Detect which cell encompasses the target text, then output its [X, Y] center coordinate. 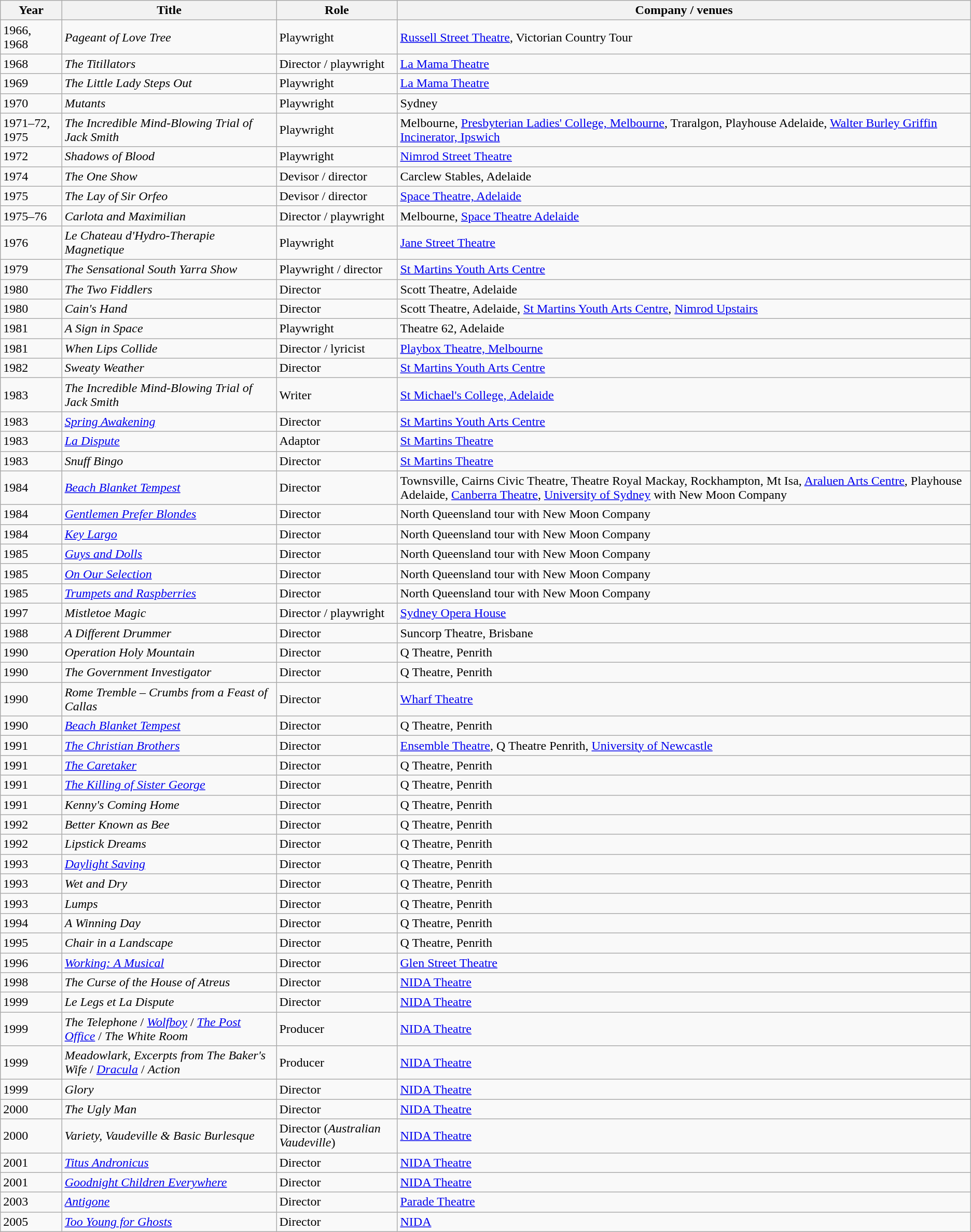
The Titillators [169, 64]
Goodnight Children Everywhere [169, 1182]
Nimrod Street Theatre [684, 157]
Better Known as Bee [169, 824]
Guys and Dolls [169, 554]
1975 [31, 196]
Space Theatre, Adelaide [684, 196]
Daylight Saving [169, 864]
The Little Lady Steps Out [169, 83]
Gentlemen Prefer Blondes [169, 514]
1994 [31, 923]
The Killing of Sister George [169, 785]
NIDA [684, 1222]
Rome Tremble – Crumbs from a Feast of Callas [169, 699]
Mistletoe Magic [169, 613]
Ensemble Theatre, Q Theatre Penrith, University of Newcastle [684, 746]
Lumps [169, 903]
The Ugly Man [169, 1109]
Lipstick Dreams [169, 844]
Adaptor [337, 441]
1975–76 [31, 216]
Chair in a Landscape [169, 943]
1995 [31, 943]
2005 [31, 1222]
Kenny's Coming Home [169, 805]
2003 [31, 1202]
Playwright / director [337, 269]
Jane Street Theatre [684, 243]
Year [31, 10]
Spring Awakening [169, 422]
The One Show [169, 176]
1968 [31, 64]
Parade Theatre [684, 1202]
Suncorp Theatre, Brisbane [684, 633]
Trumpets and Raspberries [169, 593]
Scott Theatre, Adelaide, St Martins Youth Arts Centre, Nimrod Upstairs [684, 309]
1988 [31, 633]
1966, 1968 [31, 37]
1976 [31, 243]
A Different Drummer [169, 633]
Role [337, 10]
1996 [31, 963]
Antigone [169, 1202]
Mutants [169, 103]
1972 [31, 157]
1974 [31, 176]
1979 [31, 269]
Key Largo [169, 534]
Sydney Opera House [684, 613]
La Dispute [169, 441]
1970 [31, 103]
1997 [31, 613]
Wet and Dry [169, 884]
Carlota and Maximilian [169, 216]
The Sensational South Yarra Show [169, 269]
Melbourne, Presbyterian Ladies' College, Melbourne, Traralgon, Playhouse Adelaide, Walter Burley Griffin Incinerator, Ipswich [684, 130]
When Lips Collide [169, 348]
The Curse of the House of Atreus [169, 983]
Writer [337, 395]
Theatre 62, Adelaide [684, 329]
The Government Investigator [169, 673]
Titus Andronicus [169, 1163]
Sydney [684, 103]
Sweaty Weather [169, 368]
Director / lyricist [337, 348]
On Our Selection [169, 573]
Wharf Theatre [684, 699]
Snuff Bingo [169, 461]
Shadows of Blood [169, 157]
Scott Theatre, Adelaide [684, 289]
A Sign in Space [169, 329]
1971–72, 1975 [31, 130]
The Telephone / Wolfboy / The Post Office / The White Room [169, 1029]
1982 [31, 368]
Variety, Vaudeville & Basic Burlesque [169, 1136]
Russell Street Theatre, Victorian Country Tour [684, 37]
Working: A Musical [169, 963]
Le Legs et La Dispute [169, 1002]
The Two Fiddlers [169, 289]
Carclew Stables, Adelaide [684, 176]
St Michael's College, Adelaide [684, 395]
The Christian Brothers [169, 746]
Too Young for Ghosts [169, 1222]
Meadowlark, Excerpts from The Baker's Wife / Dracula / Action [169, 1063]
Company / venues [684, 10]
The Caretaker [169, 765]
Glory [169, 1089]
Title [169, 10]
Glen Street Theatre [684, 963]
Le Chateau d'Hydro-Therapie Magnetique [169, 243]
Director (Australian Vaudeville) [337, 1136]
1998 [31, 983]
Operation Holy Mountain [169, 653]
Melbourne, Space Theatre Adelaide [684, 216]
1969 [31, 83]
Playbox Theatre, Melbourne [684, 348]
The Lay of Sir Orfeo [169, 196]
Cain's Hand [169, 309]
A Winning Day [169, 923]
Pageant of Love Tree [169, 37]
